For the text-containing cell, return its midpoint in (X, Y) coordinate format. 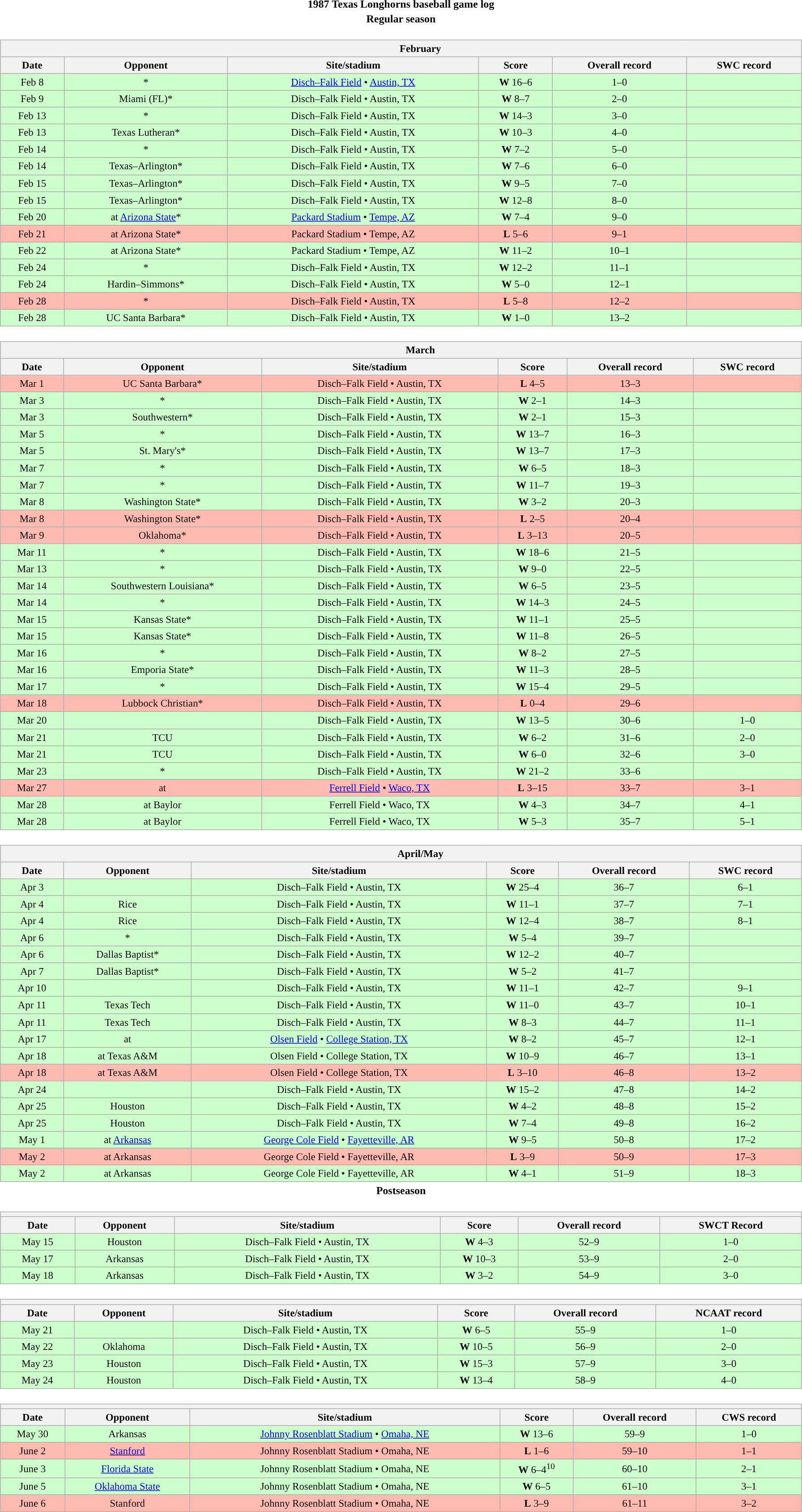
41–7 (624, 972)
50–8 (624, 1140)
May 23 (38, 1363)
16–2 (746, 1123)
6–0 (619, 166)
29–5 (630, 687)
15–2 (746, 1106)
52–9 (589, 1242)
W 6–410 (537, 1469)
51–9 (624, 1174)
May 21 (38, 1330)
14–3 (630, 401)
W 13–6 (537, 1434)
Miami (FL)* (146, 99)
46–8 (624, 1072)
L 5–6 (516, 234)
20–4 (630, 518)
4–1 (747, 805)
Florida State (128, 1469)
May 30 (33, 1434)
33–7 (630, 788)
Oklahoma (124, 1346)
12–2 (619, 301)
June 5 (33, 1486)
W 11–8 (533, 636)
45–7 (624, 1039)
44–7 (624, 1022)
L 3–15 (533, 788)
Mar 11 (32, 552)
SWCT Record (730, 1225)
May 18 (38, 1276)
St. Mary's* (162, 451)
Feb 20 (32, 217)
60–10 (635, 1469)
Southwestern Louisiana* (162, 586)
32–6 (630, 754)
61–11 (635, 1503)
Mar 20 (32, 720)
49–8 (624, 1123)
30–6 (630, 720)
20–5 (630, 535)
9–0 (619, 217)
58–9 (585, 1380)
W 5–0 (516, 284)
8–1 (746, 921)
W 15–3 (476, 1363)
May 15 (38, 1242)
5–0 (619, 150)
26–5 (630, 636)
24–5 (630, 603)
Hardin–Simmons* (146, 284)
42–7 (624, 988)
50–9 (624, 1156)
Mar 18 (32, 703)
31–6 (630, 737)
13–3 (630, 384)
Mar 27 (32, 788)
21–5 (630, 552)
Mar 13 (32, 569)
Mar 1 (32, 384)
L 1–6 (537, 1451)
CWS record (749, 1417)
7–0 (619, 183)
13–1 (746, 1056)
15–3 (630, 417)
W 8–7 (516, 99)
W 15–2 (523, 1089)
W 12–4 (523, 921)
W 10–9 (523, 1056)
Mar 9 (32, 535)
Mar 23 (32, 771)
Apr 7 (32, 972)
February (401, 48)
34–7 (630, 805)
16–3 (630, 434)
48–8 (624, 1106)
61–10 (635, 1486)
May 22 (38, 1346)
6–1 (746, 887)
54–9 (589, 1276)
W 6–2 (533, 737)
NCAAT record (729, 1313)
W 5–4 (523, 938)
Southwestern* (162, 417)
Oklahoma State (128, 1486)
W 11–7 (533, 485)
59–10 (635, 1451)
35–7 (630, 821)
W 5–3 (533, 821)
L 0–4 (533, 703)
W 7–6 (516, 166)
5–1 (747, 821)
W 13–5 (533, 720)
W 5–2 (523, 972)
33–6 (630, 771)
7–1 (746, 904)
27–5 (630, 653)
May 24 (38, 1380)
Emporia State* (162, 670)
17–2 (746, 1140)
Oklahoma* (162, 535)
57–9 (585, 1363)
W 13–4 (476, 1380)
29–6 (630, 703)
56–9 (585, 1346)
W 1–0 (516, 318)
W 6–0 (533, 754)
Feb 22 (32, 250)
47–8 (624, 1089)
25–5 (630, 619)
43–7 (624, 1005)
Texas Lutheran* (146, 133)
May 17 (38, 1259)
W 12–8 (516, 200)
46–7 (624, 1056)
59–9 (635, 1434)
W 25–4 (523, 887)
Feb 21 (32, 234)
W 7–2 (516, 150)
March (401, 350)
Feb 9 (32, 99)
Lubbock Christian* (162, 703)
19–3 (630, 485)
W 10–5 (476, 1346)
L 3–10 (523, 1072)
W 11–0 (523, 1005)
Apr 10 (32, 988)
23–5 (630, 586)
W 16–6 (516, 82)
W 15–4 (533, 687)
L 2–5 (533, 518)
Mar 17 (32, 687)
W 8–3 (523, 1022)
W 11–3 (533, 670)
L 4–5 (533, 384)
June 3 (33, 1469)
39–7 (624, 938)
Feb 8 (32, 82)
W 4–2 (523, 1106)
8–0 (619, 200)
W 9–0 (533, 569)
55–9 (585, 1330)
40–7 (624, 955)
W 21–2 (533, 771)
L 3–13 (533, 535)
28–5 (630, 670)
22–5 (630, 569)
May 1 (32, 1140)
1–1 (749, 1451)
2–1 (749, 1469)
Apr 17 (32, 1039)
53–9 (589, 1259)
June 2 (33, 1451)
W 11–2 (516, 250)
37–7 (624, 904)
3–2 (749, 1503)
14–2 (746, 1089)
April/May (401, 854)
L 5–8 (516, 301)
36–7 (624, 887)
W 4–1 (523, 1174)
Apr 24 (32, 1089)
W 18–6 (533, 552)
Apr 3 (32, 887)
June 6 (33, 1503)
38–7 (624, 921)
20–3 (630, 501)
